Provide the [x, y] coordinate of the cell's center where the given text is located.  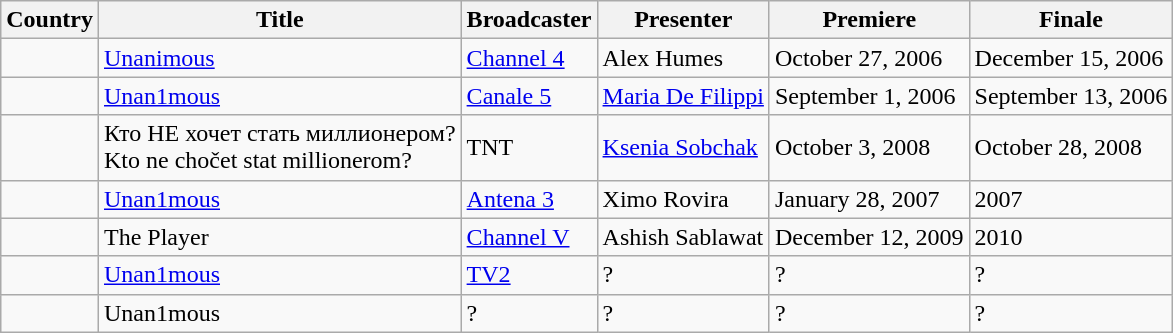
December 12, 2009 [869, 237]
Finale [1071, 20]
Presenter [683, 20]
TNT [529, 148]
Country [50, 20]
Ximo Rovira [683, 199]
Canale 5 [529, 96]
2010 [1071, 237]
Antena 3 [529, 199]
Title [280, 20]
September 1, 2006 [869, 96]
Ashish Sablawat [683, 237]
Channel V [529, 237]
October 27, 2006 [869, 58]
Broadcaster [529, 20]
The Player [280, 237]
October 3, 2008 [869, 148]
January 28, 2007 [869, 199]
Unanimous [280, 58]
Premiere [869, 20]
Maria De Filippi [683, 96]
Ksenia Sobchak [683, 148]
Channel 4 [529, 58]
October 28, 2008 [1071, 148]
December 15, 2006 [1071, 58]
September 13, 2006 [1071, 96]
Alex Humes [683, 58]
TV2 [529, 275]
Кто НЕ хочет стать миллионером?Kto ne chočet stat millionerom? [280, 148]
2007 [1071, 199]
